Detect which cell encompasses the target text, then output its (X, Y) center coordinate. 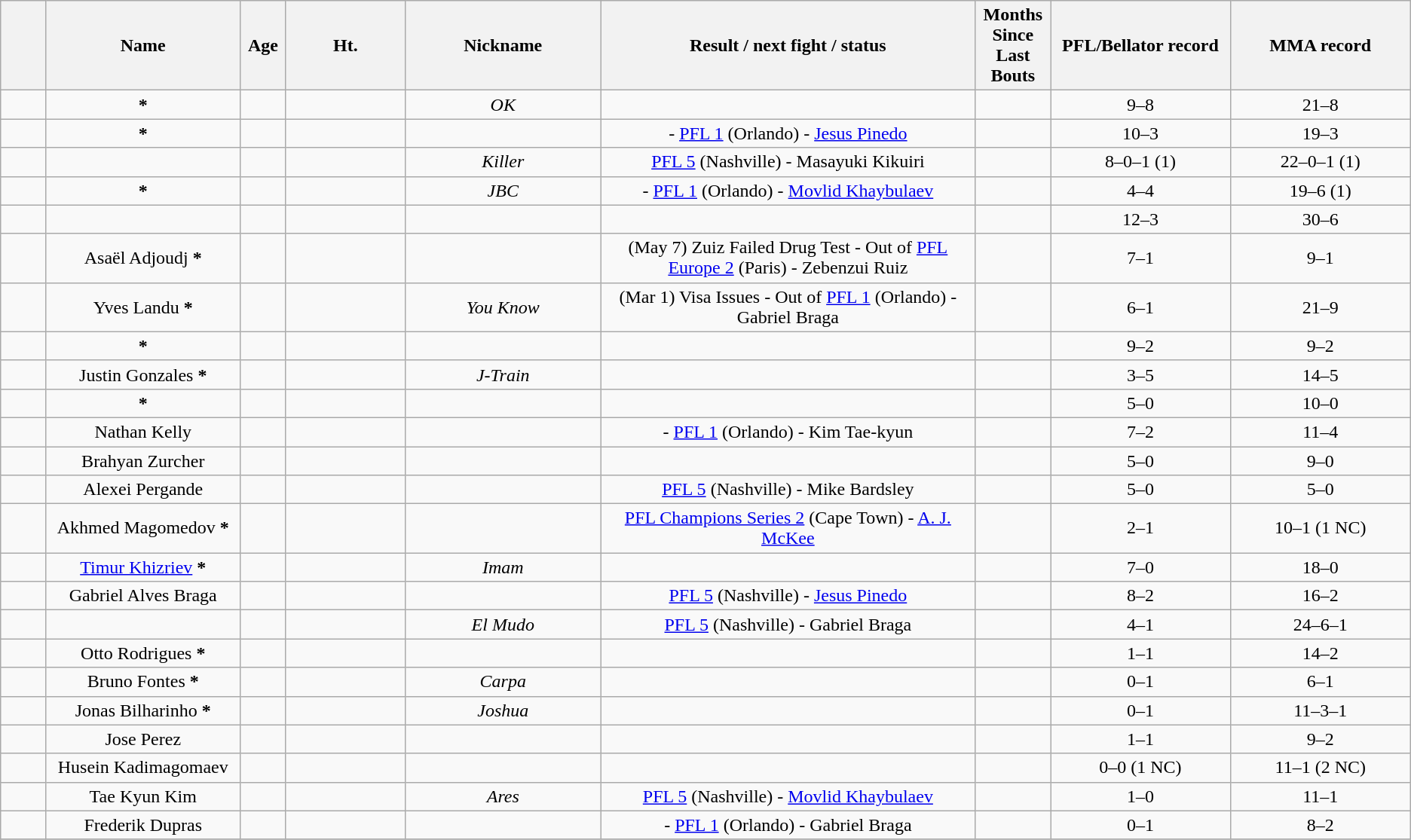
J-Train (503, 374)
(May 7) Zuiz Failed Drug Test - Out of PFL Europe 2 (Paris) - Zebenzui Ruiz (788, 258)
16–2 (1321, 596)
Otto Rodrigues * (143, 653)
21–9 (1321, 307)
You Know (503, 307)
12–3 (1141, 219)
7–0 (1141, 567)
PFL 5 (Nashville) - Gabriel Braga (788, 625)
14–2 (1321, 653)
Frederik Dupras (143, 825)
PFL/Bellator record (1141, 45)
Result / next fight / status (788, 45)
Tae Kyun Kim (143, 796)
24–6–1 (1321, 625)
3–5 (1141, 374)
Asaël Adjoudj * (143, 258)
Months Since Last Bouts (1013, 45)
Nathan Kelly (143, 432)
2–1 (1141, 529)
Ht. (345, 45)
Age (263, 45)
14–5 (1321, 374)
JBC (503, 191)
9–1 (1321, 258)
Name (143, 45)
19–6 (1) (1321, 191)
11–3–1 (1321, 710)
- PFL 1 (Orlando) - Jesus Pinedo (788, 133)
10–3 (1141, 133)
0–0 (1 NC) (1141, 768)
Jonas Bilharinho * (143, 710)
1–0 (1141, 796)
Husein Kadimagomaev (143, 768)
4–4 (1141, 191)
Imam (503, 567)
Joshua (503, 710)
Carpa (503, 682)
Brahyan Zurcher (143, 460)
7–2 (1141, 432)
OK (503, 105)
9–0 (1321, 460)
4–1 (1141, 625)
19–3 (1321, 133)
Killer (503, 162)
Justin Gonzales * (143, 374)
21–8 (1321, 105)
30–6 (1321, 219)
El Mudo (503, 625)
22–0–1 (1) (1321, 162)
PFL Champions Series 2 (Cape Town) - A. J. McKee (788, 529)
Timur Khizriev * (143, 567)
Nickname (503, 45)
18–0 (1321, 567)
8–0–1 (1) (1141, 162)
Ares (503, 796)
Yves Landu * (143, 307)
- PFL 1 (Orlando) - Kim Tae-kyun (788, 432)
9–8 (1141, 105)
7–1 (1141, 258)
Jose Perez (143, 739)
10–1 (1 NC) (1321, 529)
11–1 (2 NC) (1321, 768)
(Mar 1) Visa Issues - Out of PFL 1 (Orlando) - Gabriel Braga (788, 307)
PFL 5 (Nashville) - Masayuki Kikuiri (788, 162)
MMA record (1321, 45)
- PFL 1 (Orlando) - Gabriel Braga (788, 825)
Akhmed Magomedov * (143, 529)
11–4 (1321, 432)
PFL 5 (Nashville) - Mike Bardsley (788, 490)
- PFL 1 (Orlando) - Movlid Khaybulaev (788, 191)
PFL 5 (Nashville) - Movlid Khaybulaev (788, 796)
Alexei Pergande (143, 490)
11–1 (1321, 796)
Gabriel Alves Braga (143, 596)
PFL 5 (Nashville) - Jesus Pinedo (788, 596)
10–0 (1321, 403)
Bruno Fontes * (143, 682)
